Determine the [x, y] coordinate at the center of the cell enclosing the given text.  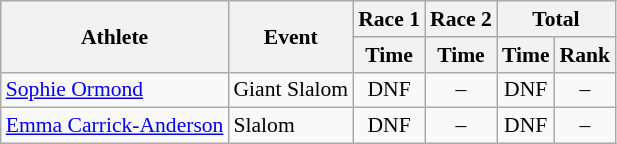
Race 2 [461, 19]
Slalom [290, 126]
Race 1 [389, 19]
Event [290, 36]
Rank [586, 55]
Emma Carrick-Anderson [115, 126]
Sophie Ormond [115, 90]
Athlete [115, 36]
Giant Slalom [290, 90]
Total [556, 19]
